For the text-containing cell, return its midpoint in [X, Y] coordinate format. 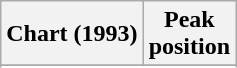
Chart (1993) [72, 34]
Peakposition [189, 34]
